Return [X, Y] of the center of cell containing provided text 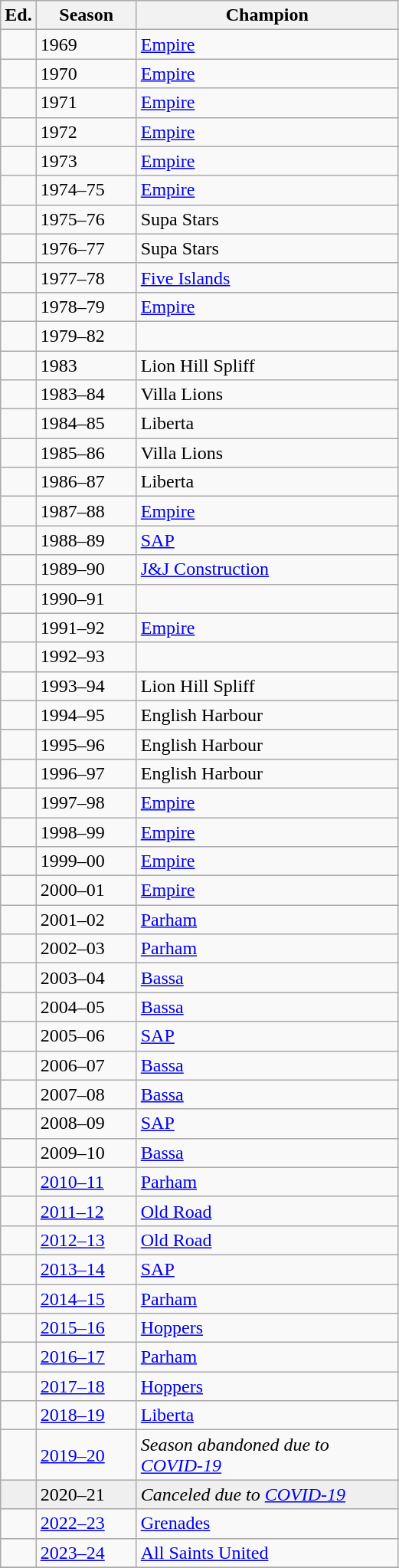
2005–06 [86, 1036]
2000–01 [86, 891]
1987–88 [86, 511]
2002–03 [86, 949]
2008–09 [86, 1124]
Champion [267, 15]
1983–84 [86, 395]
2020–21 [86, 1494]
1993–94 [86, 686]
2009–10 [86, 1153]
1974–75 [86, 190]
2011–12 [86, 1211]
1979–82 [86, 336]
Season [86, 15]
1986–87 [86, 482]
1988–89 [86, 540]
1997–98 [86, 802]
2017–18 [86, 1386]
J&J Construction [267, 569]
2013–14 [86, 1269]
1990–91 [86, 599]
1977–78 [86, 277]
Canceled due to COVID-19 [267, 1494]
Season abandoned due to COVID-19 [267, 1455]
1969 [86, 44]
1972 [86, 132]
2001–02 [86, 920]
1989–90 [86, 569]
2015–16 [86, 1328]
1984–85 [86, 424]
1998–99 [86, 832]
1996–97 [86, 773]
Grenades [267, 1524]
1983 [86, 366]
2016–17 [86, 1357]
1992–93 [86, 657]
1976–77 [86, 248]
2023–24 [86, 1553]
1971 [86, 103]
2004–05 [86, 1007]
1991–92 [86, 628]
1994–95 [86, 715]
1978–79 [86, 307]
2018–19 [86, 1415]
2014–15 [86, 1299]
1995–96 [86, 744]
2003–04 [86, 978]
1999–00 [86, 861]
1970 [86, 74]
2012–13 [86, 1240]
All Saints United [267, 1553]
Five Islands [267, 277]
2007–08 [86, 1094]
2022–23 [86, 1524]
Ed. [18, 15]
1985–86 [86, 453]
2006–07 [86, 1065]
2010–11 [86, 1182]
1973 [86, 161]
1975–76 [86, 219]
2019–20 [86, 1455]
